Locate the cell with the specified text and output its [X, Y] center coordinate. 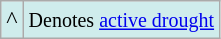
Denotes active drought [122, 20]
^ [12, 20]
